Extract the (x, y) coordinate from the center of the cell holding the provided text.  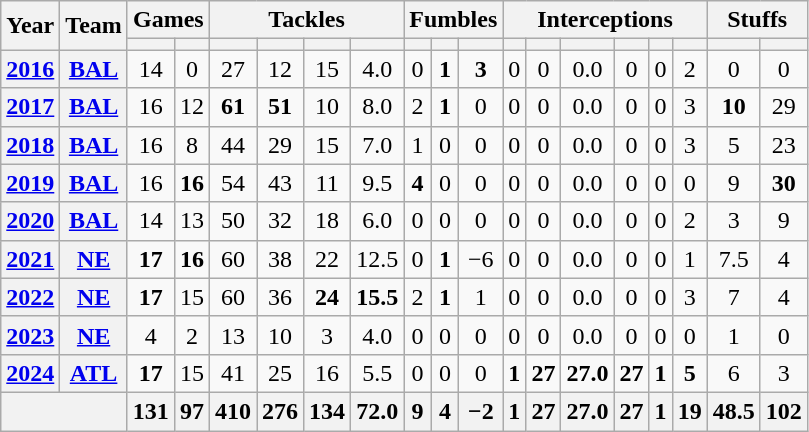
50 (232, 221)
48.5 (734, 411)
8.0 (378, 107)
7.0 (378, 145)
12.5 (378, 259)
38 (280, 259)
44 (232, 145)
2019 (30, 183)
2023 (30, 335)
ATL (94, 373)
8 (192, 145)
23 (784, 145)
102 (784, 411)
51 (280, 107)
36 (280, 297)
Tackles (306, 20)
2020 (30, 221)
30 (784, 183)
54 (232, 183)
43 (280, 183)
2016 (30, 69)
2021 (30, 259)
22 (328, 259)
18 (328, 221)
Year (30, 26)
276 (280, 411)
7 (734, 297)
11 (328, 183)
2017 (30, 107)
2022 (30, 297)
410 (232, 411)
Fumbles (454, 20)
−6 (481, 259)
2018 (30, 145)
−2 (481, 411)
19 (690, 411)
Games (168, 20)
Stuffs (757, 20)
72.0 (378, 411)
131 (150, 411)
15.5 (378, 297)
Interceptions (605, 20)
134 (328, 411)
25 (280, 373)
61 (232, 107)
9.5 (378, 183)
7.5 (734, 259)
97 (192, 411)
6.0 (378, 221)
2024 (30, 373)
6 (734, 373)
24 (328, 297)
32 (280, 221)
41 (232, 373)
Team (94, 26)
5.5 (378, 373)
